Search for the cell housing the specified text and yield its [x, y] center coordinate. 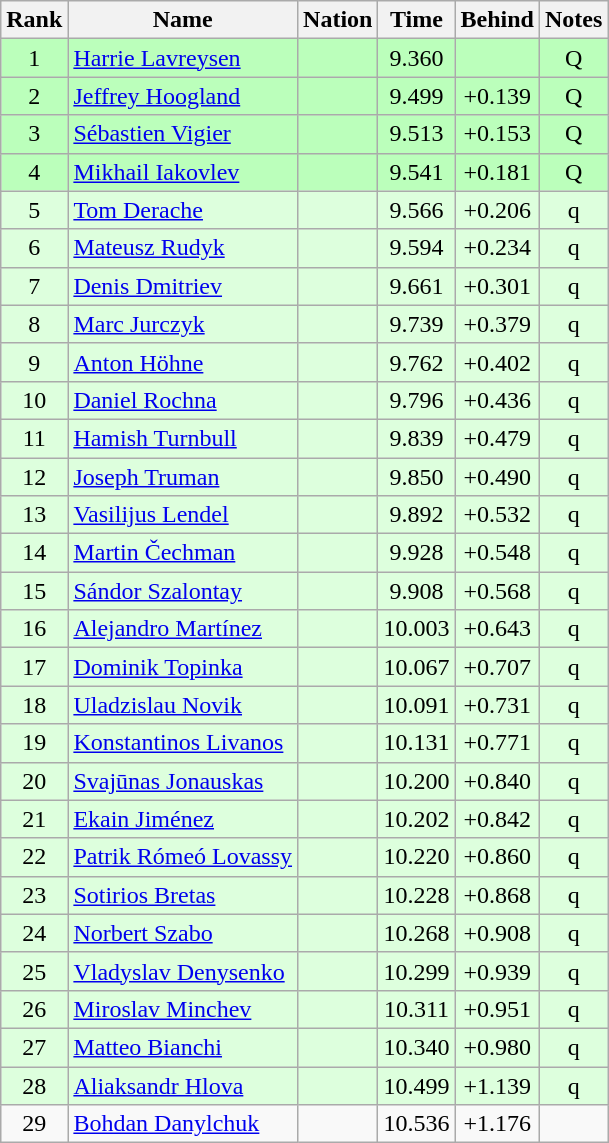
+0.908 [497, 933]
10.340 [416, 1047]
13 [34, 515]
Anton Höhne [183, 362]
+0.860 [497, 857]
5 [34, 210]
10.003 [416, 629]
23 [34, 895]
18 [34, 705]
Dominik Topinka [183, 667]
Nation [338, 20]
Martin Čechman [183, 553]
Harrie Lavreysen [183, 58]
9.661 [416, 286]
Sébastien Vigier [183, 134]
29 [34, 1124]
+0.479 [497, 438]
10.299 [416, 971]
6 [34, 248]
+0.868 [497, 895]
9.739 [416, 324]
+0.181 [497, 172]
Patrik Rómeó Lovassy [183, 857]
+0.939 [497, 971]
+0.139 [497, 96]
9.566 [416, 210]
+0.707 [497, 667]
+0.842 [497, 819]
Time [416, 20]
10.220 [416, 857]
Miroslav Minchev [183, 1009]
9.796 [416, 400]
Mateusz Rudyk [183, 248]
12 [34, 477]
10.202 [416, 819]
Marc Jurczyk [183, 324]
Ekain Jiménez [183, 819]
9.762 [416, 362]
Behind [497, 20]
Svajūnas Jonauskas [183, 781]
19 [34, 743]
7 [34, 286]
9.594 [416, 248]
+0.643 [497, 629]
26 [34, 1009]
9.513 [416, 134]
Rank [34, 20]
Norbert Szabo [183, 933]
+0.206 [497, 210]
+0.234 [497, 248]
Sándor Szalontay [183, 591]
10.091 [416, 705]
24 [34, 933]
+0.771 [497, 743]
Tom Derache [183, 210]
Bohdan Danylchuk [183, 1124]
3 [34, 134]
Konstantinos Livanos [183, 743]
25 [34, 971]
10.499 [416, 1085]
Joseph Truman [183, 477]
10.200 [416, 781]
+0.436 [497, 400]
Daniel Rochna [183, 400]
+0.840 [497, 781]
Name [183, 20]
9.928 [416, 553]
9.850 [416, 477]
9 [34, 362]
Hamish Turnbull [183, 438]
9.839 [416, 438]
Uladzislau Novik [183, 705]
10.131 [416, 743]
+0.548 [497, 553]
22 [34, 857]
+0.951 [497, 1009]
+0.731 [497, 705]
10.268 [416, 933]
Denis Dmitriev [183, 286]
Notes [573, 20]
21 [34, 819]
+0.301 [497, 286]
+0.153 [497, 134]
2 [34, 96]
Alejandro Martínez [183, 629]
17 [34, 667]
27 [34, 1047]
+1.139 [497, 1085]
+0.402 [497, 362]
9.499 [416, 96]
9.541 [416, 172]
10.536 [416, 1124]
Aliaksandr Hlova [183, 1085]
9.908 [416, 591]
+0.568 [497, 591]
28 [34, 1085]
20 [34, 781]
+0.490 [497, 477]
+0.532 [497, 515]
Jeffrey Hoogland [183, 96]
11 [34, 438]
10.228 [416, 895]
+0.379 [497, 324]
Mikhail Iakovlev [183, 172]
1 [34, 58]
14 [34, 553]
9.892 [416, 515]
Matteo Bianchi [183, 1047]
10 [34, 400]
Sotirios Bretas [183, 895]
Vladyslav Denysenko [183, 971]
9.360 [416, 58]
10.067 [416, 667]
Vasilijus Lendel [183, 515]
16 [34, 629]
+0.980 [497, 1047]
+1.176 [497, 1124]
4 [34, 172]
8 [34, 324]
15 [34, 591]
10.311 [416, 1009]
